Pinpoint the cell where the given text exists, returning its [X, Y] midpoint coordinate. 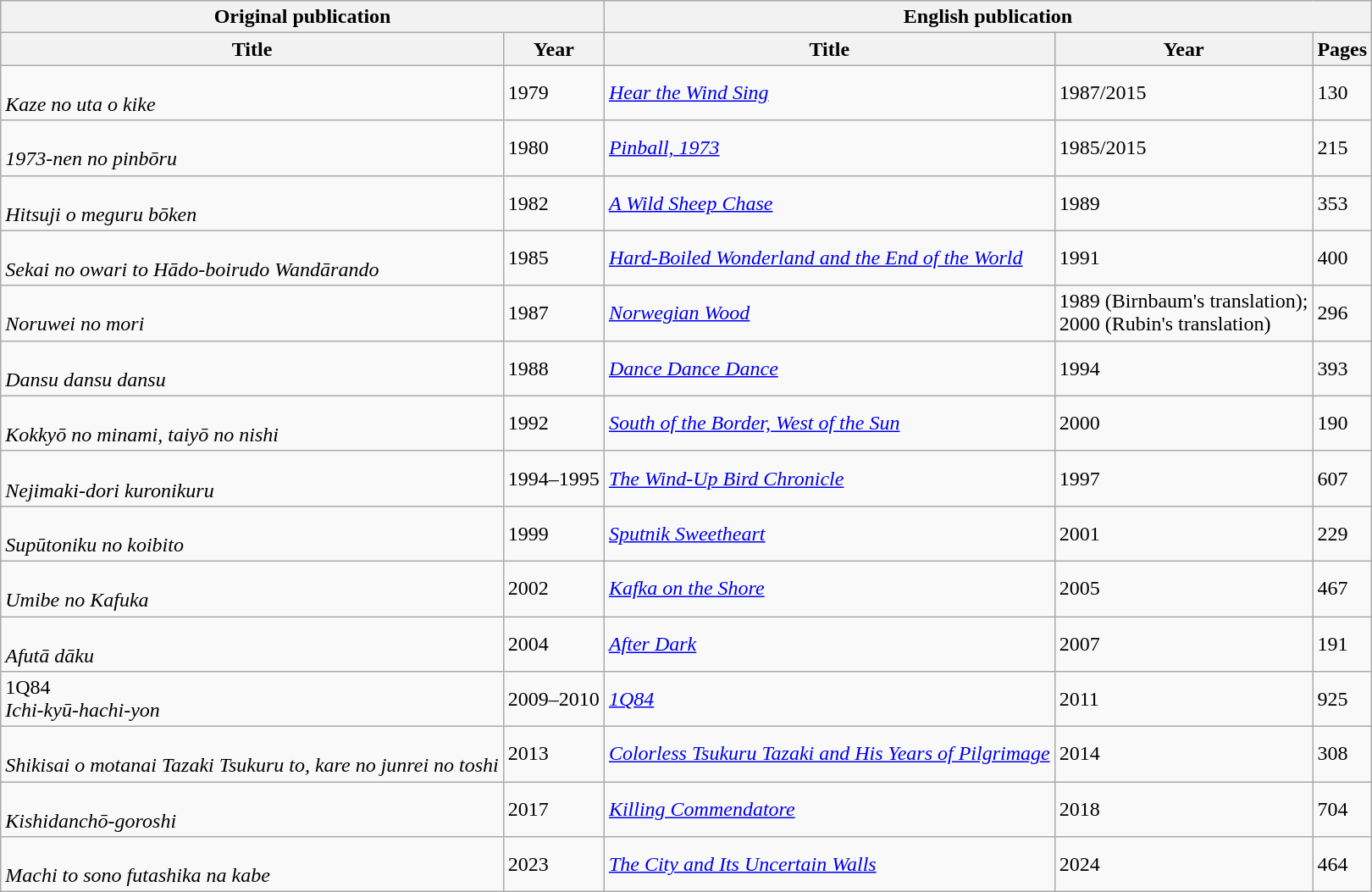
130 [1342, 93]
308 [1342, 754]
229 [1342, 534]
1994–1995 [554, 478]
Kaze no uta o kike [252, 93]
1987 [554, 313]
1Q84Ichi-kyū-hachi-yon [252, 700]
Kishidanchō-goroshi [252, 810]
Umibe no Kafuka [252, 588]
2023 [554, 864]
464 [1342, 864]
2011 [1184, 700]
1979 [554, 93]
2009–2010 [554, 700]
191 [1342, 644]
2001 [1184, 534]
1992 [554, 424]
Hear the Wind Sing [829, 93]
Hard-Boiled Wonderland and the End of the World [829, 258]
607 [1342, 478]
2014 [1184, 754]
Supūtoniku no koibito [252, 534]
2013 [554, 754]
1Q84 [829, 700]
400 [1342, 258]
1994 [1184, 368]
2018 [1184, 810]
Machi to sono futashika na kabe [252, 864]
2004 [554, 644]
1985/2015 [1184, 147]
Colorless Tsukuru Tazaki and His Years of Pilgrimage [829, 754]
1982 [554, 203]
296 [1342, 313]
Pages [1342, 49]
English publication [988, 17]
The City and Its Uncertain Walls [829, 864]
1999 [554, 534]
2024 [1184, 864]
1973-nen no pinbōru [252, 147]
Kafka on the Shore [829, 588]
Sekai no owari to Hādo-boirudo Wandārando [252, 258]
704 [1342, 810]
1989 (Birnbaum's translation);2000 (Rubin's translation) [1184, 313]
Killing Commendatore [829, 810]
1997 [1184, 478]
The Wind-Up Bird Chronicle [829, 478]
Norwegian Wood [829, 313]
Nejimaki-dori kuronikuru [252, 478]
1980 [554, 147]
Shikisai o motanai Tazaki Tsukuru to, kare no junrei no toshi [252, 754]
Original publication [303, 17]
A Wild Sheep Chase [829, 203]
Kokkyō no minami, taiyō no nishi [252, 424]
393 [1342, 368]
2005 [1184, 588]
Noruwei no mori [252, 313]
1985 [554, 258]
2000 [1184, 424]
Dansu dansu dansu [252, 368]
215 [1342, 147]
Dance Dance Dance [829, 368]
2002 [554, 588]
1987/2015 [1184, 93]
467 [1342, 588]
1988 [554, 368]
Pinball, 1973 [829, 147]
2017 [554, 810]
1991 [1184, 258]
After Dark [829, 644]
South of the Border, West of the Sun [829, 424]
925 [1342, 700]
1989 [1184, 203]
Afutā dāku [252, 644]
Sputnik Sweetheart [829, 534]
Hitsuji o meguru bōken [252, 203]
353 [1342, 203]
190 [1342, 424]
2007 [1184, 644]
